Scan for the cell matching the given text and deliver its [X, Y] coordinate at center. 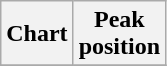
Chart [37, 34]
Peakposition [119, 34]
